For the text-containing cell, return its midpoint in [x, y] coordinate format. 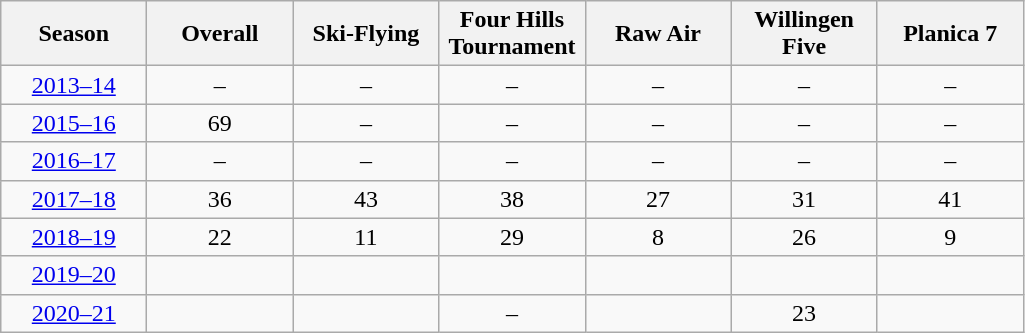
Season [74, 34]
29 [512, 237]
9 [950, 237]
Overall [220, 34]
8 [658, 237]
38 [512, 199]
2017–18 [74, 199]
Planica 7 [950, 34]
2018–19 [74, 237]
69 [220, 123]
2015–16 [74, 123]
2019–20 [74, 275]
26 [804, 237]
43 [366, 199]
Raw Air [658, 34]
22 [220, 237]
36 [220, 199]
41 [950, 199]
2016–17 [74, 161]
31 [804, 199]
27 [658, 199]
2020–21 [74, 313]
23 [804, 313]
Four HillsTournament [512, 34]
Ski-Flying [366, 34]
Willingen Five [804, 34]
2013–14 [74, 85]
11 [366, 237]
